Locate the cell with the specified text and output its [x, y] center coordinate. 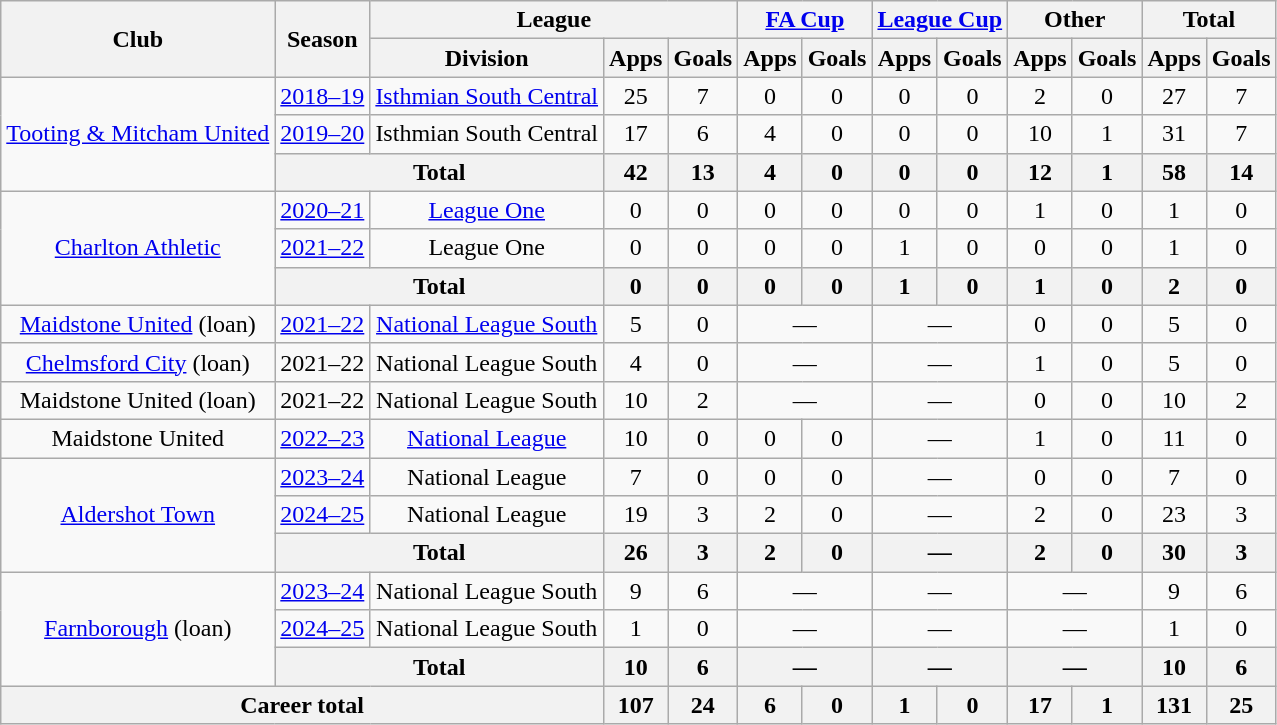
19 [636, 515]
Career total [302, 705]
2019–20 [322, 134]
11 [1174, 438]
Chelmsford City (loan) [138, 362]
26 [636, 553]
27 [1174, 96]
Club [138, 39]
2018–19 [322, 96]
13 [703, 172]
58 [1174, 172]
Season [322, 39]
Maidstone United [138, 438]
League [554, 20]
30 [1174, 553]
107 [636, 705]
Division [487, 58]
Aldershot Town [138, 515]
24 [703, 705]
131 [1174, 705]
Farnborough (loan) [138, 629]
2020–21 [322, 210]
League Cup [940, 20]
Charlton Athletic [138, 248]
FA Cup [805, 20]
12 [1040, 172]
23 [1174, 515]
2022–23 [322, 438]
14 [1241, 172]
31 [1174, 134]
42 [636, 172]
Other [1075, 20]
Tooting & Mitcham United [138, 134]
